Extract the [X, Y] coordinate from the center of the cell holding the provided text.  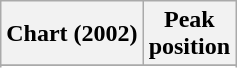
Chart (2002) [72, 34]
Peakposition [189, 34]
